Return (x, y) of the center of cell containing provided text 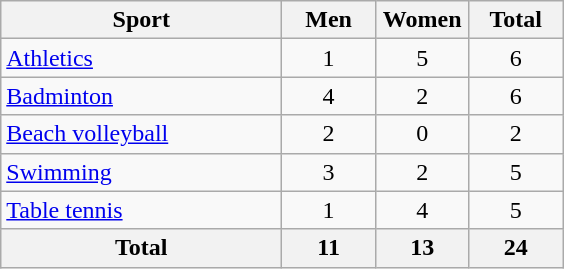
13 (422, 248)
Athletics (142, 58)
24 (516, 248)
Table tennis (142, 210)
Sport (142, 20)
3 (329, 172)
Swimming (142, 172)
Beach volleyball (142, 134)
Badminton (142, 96)
0 (422, 134)
Men (329, 20)
11 (329, 248)
Women (422, 20)
